Return the [X, Y] coordinate for the center point of the cell that contains the specified text.  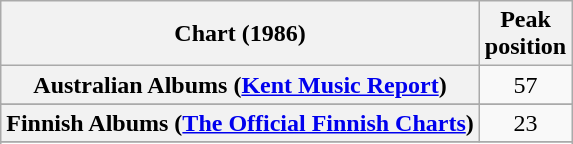
Australian Albums (Kent Music Report) [240, 85]
Chart (1986) [240, 34]
23 [525, 123]
Peakposition [525, 34]
Finnish Albums (The Official Finnish Charts) [240, 123]
57 [525, 85]
